Capture the cell that displays the provided text and extract its [x, y] central coordinate. 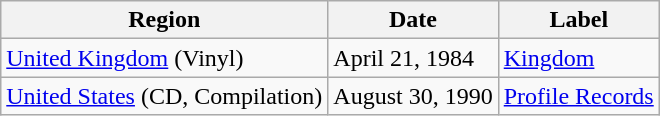
Region [164, 20]
United States (CD, Compilation) [164, 96]
Kingdom [578, 58]
August 30, 1990 [413, 96]
Date [413, 20]
April 21, 1984 [413, 58]
Profile Records [578, 96]
Label [578, 20]
United Kingdom (Vinyl) [164, 58]
